Find where the given text appears and provide that cell's center as (x, y) coordinate. 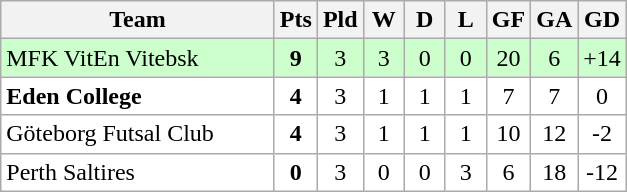
18 (554, 172)
GA (554, 20)
-12 (602, 172)
20 (508, 58)
10 (508, 134)
9 (296, 58)
Eden College (138, 96)
MFK VitEn Vitebsk (138, 58)
Team (138, 20)
GD (602, 20)
Perth Saltires (138, 172)
12 (554, 134)
Pld (340, 20)
Göteborg Futsal Club (138, 134)
GF (508, 20)
D (424, 20)
W (384, 20)
L (466, 20)
Pts (296, 20)
-2 (602, 134)
+14 (602, 58)
